Detect which cell encompasses the target text, then output its [x, y] center coordinate. 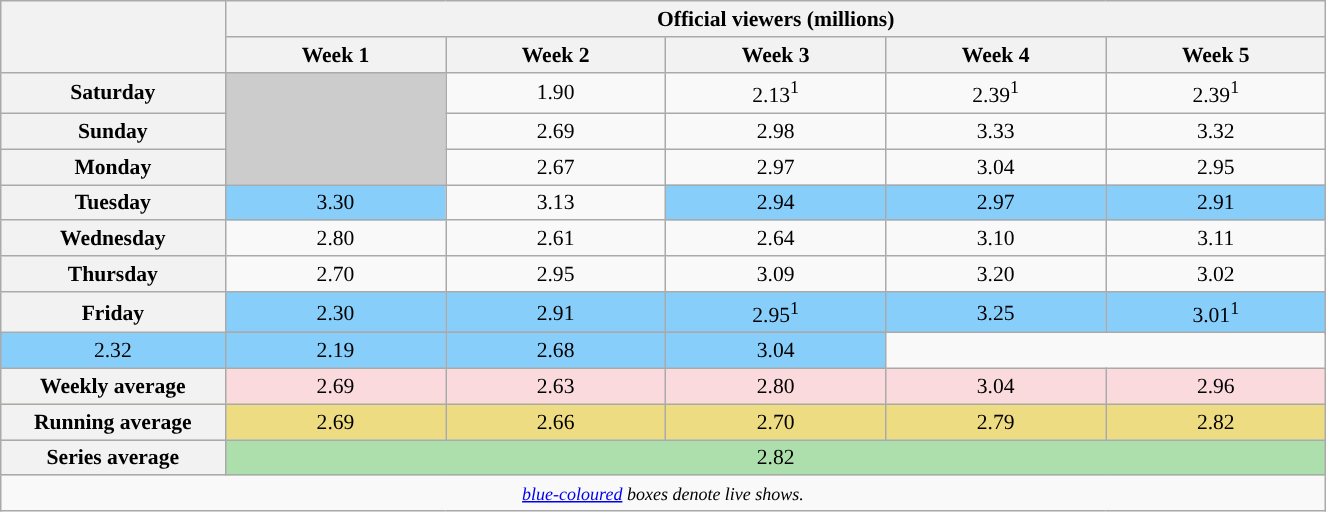
2.66 [556, 422]
Week 4 [996, 55]
3.33 [996, 132]
3.011 [1216, 312]
3.13 [556, 203]
2.96 [1216, 387]
blue-coloured boxes denote live shows. [663, 494]
2.951 [776, 312]
3.10 [996, 239]
Sunday [112, 132]
3.30 [335, 203]
Week 2 [556, 55]
3.20 [996, 274]
2.68 [556, 351]
Weekly average [112, 387]
Week 1 [335, 55]
2.32 [112, 351]
Running average [112, 422]
Friday [112, 312]
Thursday [112, 274]
Official viewers (millions) [775, 19]
Wednesday [112, 239]
2.98 [776, 132]
2.79 [996, 422]
3.09 [776, 274]
Monday [112, 167]
3.02 [1216, 274]
3.11 [1216, 239]
Week 5 [1216, 55]
Series average [112, 458]
1.90 [556, 92]
Tuesday [112, 203]
2.61 [556, 239]
Week 3 [776, 55]
2.19 [335, 351]
2.64 [776, 239]
2.67 [556, 167]
Saturday [112, 92]
2.63 [556, 387]
3.32 [1216, 132]
3.25 [996, 312]
2.30 [335, 312]
2.131 [776, 92]
2.94 [776, 203]
